Capture the cell that displays the provided text and extract its (x, y) central coordinate. 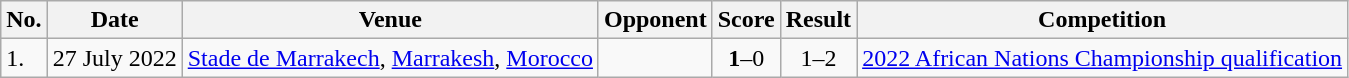
27 July 2022 (114, 58)
Opponent (655, 20)
Stade de Marrakech, Marrakesh, Morocco (390, 58)
Score (746, 20)
Venue (390, 20)
2022 African Nations Championship qualification (1102, 58)
1–0 (746, 58)
Competition (1102, 20)
1–2 (818, 58)
No. (24, 20)
1. (24, 58)
Date (114, 20)
Result (818, 20)
